Determine the [X, Y] coordinate at the center of the cell enclosing the given text.  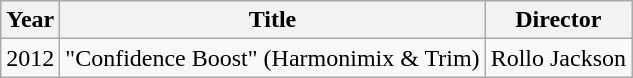
Year [30, 20]
Rollo Jackson [558, 58]
Title [272, 20]
2012 [30, 58]
Director [558, 20]
"Confidence Boost" (Harmonimix & Trim) [272, 58]
